Detect which cell encompasses the target text, then output its [x, y] center coordinate. 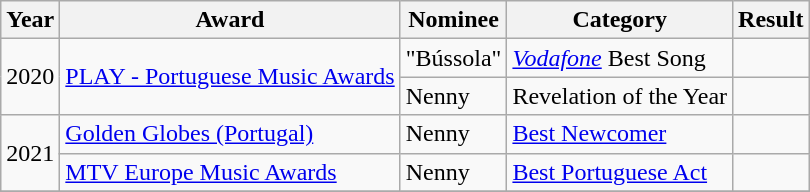
Revelation of the Year [620, 96]
Result [771, 20]
Vodafone Best Song [620, 58]
PLAY - Portuguese Music Awards [230, 77]
Nominee [454, 20]
Best Newcomer [620, 134]
2020 [30, 77]
"Bússola" [454, 58]
Golden Globes (Portugal) [230, 134]
Best Portuguese Act [620, 172]
MTV Europe Music Awards [230, 172]
Category [620, 20]
Award [230, 20]
2021 [30, 153]
Year [30, 20]
